From the cell containing the given text, extract its center point as (X, Y) coordinate. 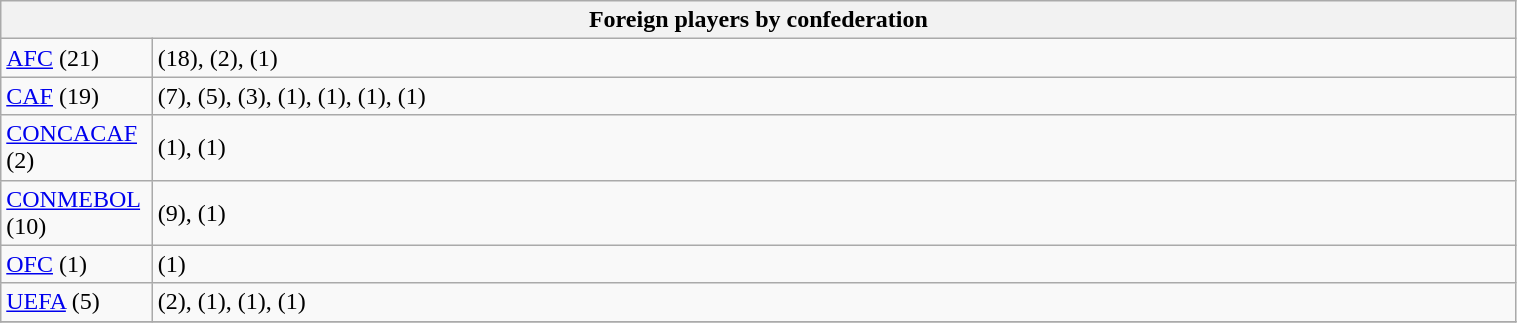
CONCACAF (2) (77, 148)
OFC (1) (77, 264)
(7), (5), (3), (1), (1), (1), (1) (834, 96)
(18), (2), (1) (834, 58)
CONMEBOL (10) (77, 212)
Foreign players by confederation (758, 20)
(1), (1) (834, 148)
(1) (834, 264)
(2), (1), (1), (1) (834, 302)
(9), (1) (834, 212)
CAF (19) (77, 96)
AFC (21) (77, 58)
UEFA (5) (77, 302)
